Capture the cell that displays the provided text and extract its (x, y) central coordinate. 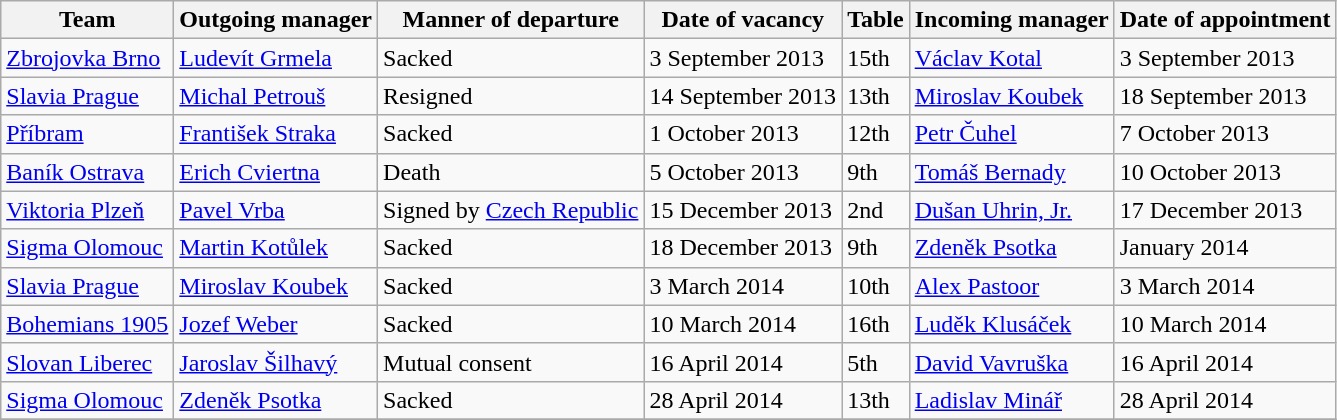
Table (876, 20)
Ladislav Minář (1012, 400)
Dušan Uhrin, Jr. (1012, 210)
Date of vacancy (743, 20)
David Vavruška (1012, 362)
18 September 2013 (1225, 96)
Signed by Czech Republic (511, 210)
Jaroslav Šilhavý (276, 362)
Luděk Klusáček (1012, 324)
Zbrojovka Brno (88, 58)
Incoming manager (1012, 20)
Erich Cviertna (276, 172)
7 October 2013 (1225, 134)
Viktoria Plzeň (88, 210)
10th (876, 286)
Ludevít Grmela (276, 58)
Michal Petrouš (276, 96)
Baník Ostrava (88, 172)
František Straka (276, 134)
10 October 2013 (1225, 172)
Alex Pastoor (1012, 286)
January 2014 (1225, 248)
15th (876, 58)
Death (511, 172)
Jozef Weber (276, 324)
16th (876, 324)
Outgoing manager (276, 20)
17 December 2013 (1225, 210)
Pavel Vrba (276, 210)
Petr Čuhel (1012, 134)
Team (88, 20)
14 September 2013 (743, 96)
Tomáš Bernady (1012, 172)
Martin Kotůlek (276, 248)
Bohemians 1905 (88, 324)
18 December 2013 (743, 248)
Václav Kotal (1012, 58)
Date of appointment (1225, 20)
Slovan Liberec (88, 362)
5th (876, 362)
Příbram (88, 134)
Resigned (511, 96)
Manner of departure (511, 20)
Mutual consent (511, 362)
2nd (876, 210)
1 October 2013 (743, 134)
15 December 2013 (743, 210)
5 October 2013 (743, 172)
12th (876, 134)
